Return the (X, Y) coordinate for the center point of the cell that contains the specified text.  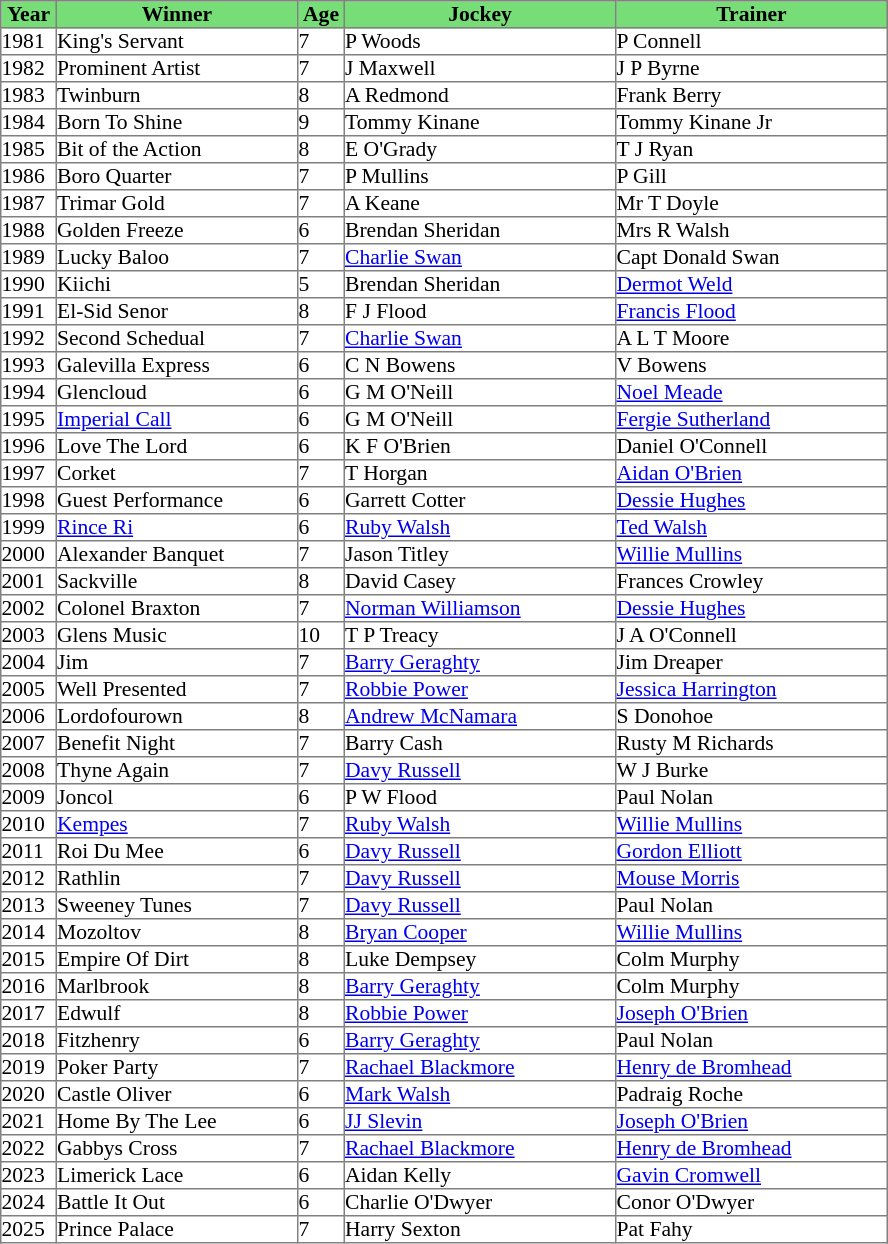
Gordon Elliott (752, 852)
Thyne Again (177, 770)
2001 (29, 582)
Bryan Cooper (480, 932)
Jim Dreaper (752, 662)
2006 (29, 716)
1995 (29, 420)
Mouse Morris (752, 878)
King's Servant (177, 42)
1987 (29, 204)
2020 (29, 1094)
1981 (29, 42)
5 (321, 284)
JJ Slevin (480, 1122)
1993 (29, 366)
Age (321, 14)
Well Presented (177, 690)
Corket (177, 474)
Edwulf (177, 1014)
Harry Sexton (480, 1230)
W J Burke (752, 770)
Mrs R Walsh (752, 230)
Frances Crowley (752, 582)
2025 (29, 1230)
Castle Oliver (177, 1094)
A Redmond (480, 96)
S Donohoe (752, 716)
1991 (29, 312)
1994 (29, 392)
Rince Ri (177, 528)
Charlie O'Dwyer (480, 1202)
Kempes (177, 824)
P W Flood (480, 798)
Jockey (480, 14)
J Maxwell (480, 68)
Fitzhenry (177, 1040)
Born To Shine (177, 122)
2014 (29, 932)
Sackville (177, 582)
Barry Cash (480, 744)
Tommy Kinane (480, 122)
Marlbrook (177, 986)
Benefit Night (177, 744)
9 (321, 122)
A L T Moore (752, 338)
Trainer (752, 14)
Galevilla Express (177, 366)
2018 (29, 1040)
Twinburn (177, 96)
Garrett Cotter (480, 500)
Love The Lord (177, 446)
Sweeney Tunes (177, 906)
Poker Party (177, 1068)
Bit of the Action (177, 150)
Empire Of Dirt (177, 960)
Rusty M Richards (752, 744)
Ted Walsh (752, 528)
Guest Performance (177, 500)
Daniel O'Connell (752, 446)
2010 (29, 824)
2024 (29, 1202)
Mozoltov (177, 932)
Imperial Call (177, 420)
1985 (29, 150)
2008 (29, 770)
Rathlin (177, 878)
Second Schedual (177, 338)
1988 (29, 230)
Home By The Lee (177, 1122)
2012 (29, 878)
Gabbys Cross (177, 1148)
Luke Dempsey (480, 960)
Alexander Banquet (177, 554)
2009 (29, 798)
Dermot Weld (752, 284)
F J Flood (480, 312)
Limerick Lace (177, 1176)
Conor O'Dwyer (752, 1202)
1983 (29, 96)
2017 (29, 1014)
Mark Walsh (480, 1094)
T P Treacy (480, 636)
1997 (29, 474)
Lucky Baloo (177, 258)
1990 (29, 284)
Winner (177, 14)
K F O'Brien (480, 446)
2005 (29, 690)
1992 (29, 338)
Trimar Gold (177, 204)
Noel Meade (752, 392)
Glens Music (177, 636)
El-Sid Senor (177, 312)
1986 (29, 176)
2019 (29, 1068)
Joncol (177, 798)
Kiichi (177, 284)
V Bowens (752, 366)
10 (321, 636)
Year (29, 14)
Fergie Sutherland (752, 420)
Jessica Harrington (752, 690)
P Connell (752, 42)
Frank Berry (752, 96)
2015 (29, 960)
Padraig Roche (752, 1094)
Gavin Cromwell (752, 1176)
2023 (29, 1176)
Jim (177, 662)
Roi Du Mee (177, 852)
E O'Grady (480, 150)
Aidan Kelly (480, 1176)
J P Byrne (752, 68)
P Woods (480, 42)
J A O'Connell (752, 636)
1999 (29, 528)
2013 (29, 906)
Norman Williamson (480, 608)
1982 (29, 68)
2011 (29, 852)
Boro Quarter (177, 176)
Jason Titley (480, 554)
A Keane (480, 204)
1998 (29, 500)
Prince Palace (177, 1230)
P Mullins (480, 176)
C N Bowens (480, 366)
Prominent Artist (177, 68)
Pat Fahy (752, 1230)
2022 (29, 1148)
Mr T Doyle (752, 204)
Capt Donald Swan (752, 258)
David Casey (480, 582)
2004 (29, 662)
1996 (29, 446)
Colonel Braxton (177, 608)
Andrew McNamara (480, 716)
2021 (29, 1122)
Glencloud (177, 392)
Francis Flood (752, 312)
Tommy Kinane Jr (752, 122)
Battle It Out (177, 1202)
Golden Freeze (177, 230)
2000 (29, 554)
T Horgan (480, 474)
2016 (29, 986)
1989 (29, 258)
1984 (29, 122)
2007 (29, 744)
Lordofourown (177, 716)
Aidan O'Brien (752, 474)
2002 (29, 608)
P Gill (752, 176)
2003 (29, 636)
T J Ryan (752, 150)
